Extract the (x, y) coordinate from the center of the cell holding the provided text.  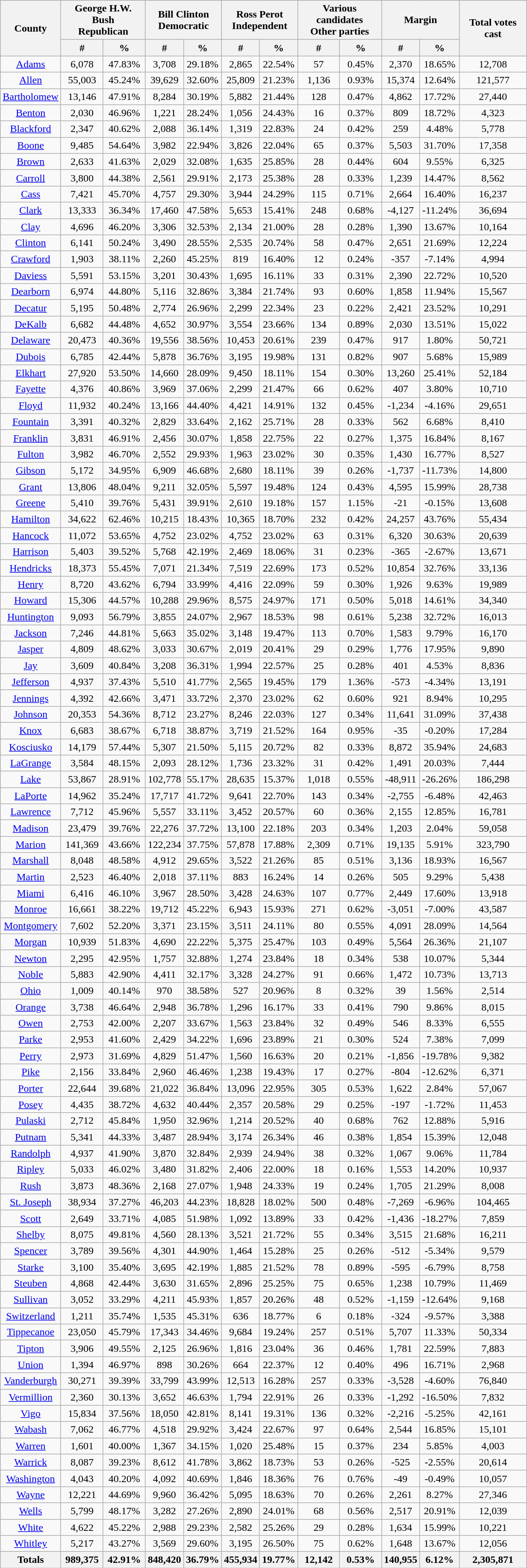
33.64% (203, 422)
-3,528 (401, 1381)
1,553 (401, 1169)
49.81% (124, 1234)
46.70% (124, 454)
15,834 (82, 1413)
5,116 (164, 292)
LaGrange (31, 763)
3,487 (164, 1137)
48.15% (124, 763)
Wayne (31, 1495)
20.52% (279, 1121)
4,411 (164, 974)
78 (319, 1267)
17 (319, 1072)
46.96% (124, 113)
4,092 (164, 1478)
43.62% (124, 584)
6,943 (240, 909)
38.56% (203, 340)
157 (319, 503)
32.84% (203, 1153)
30.63% (439, 536)
39.52% (124, 552)
27.07% (203, 1186)
4,868 (82, 1284)
1,736 (240, 763)
-7,269 (401, 1202)
2,173 (240, 178)
21.44% (279, 97)
5,916 (493, 1121)
-0.15% (439, 503)
-26.26% (439, 780)
1,563 (240, 1023)
3,609 (82, 665)
0.50% (361, 601)
Knox (31, 730)
Rush (31, 1186)
14,962 (82, 796)
3,208 (164, 665)
-197 (401, 1105)
4,994 (493, 259)
762 (401, 1121)
6,974 (82, 292)
5.85% (439, 1446)
37.43% (124, 682)
Ripley (31, 1169)
19,135 (401, 844)
0.70% (361, 633)
3,052 (82, 1300)
40.44% (203, 1105)
20.03% (439, 763)
-1,292 (401, 1397)
12,039 (493, 1511)
179 (319, 682)
-6.48% (439, 796)
46.63% (203, 1397)
9,641 (240, 796)
Shelby (31, 1234)
37.75% (203, 844)
19,712 (164, 909)
3,384 (240, 292)
3,554 (240, 324)
52.20% (124, 926)
989,375 (82, 1560)
Randolph (31, 1153)
1,491 (401, 763)
18.43% (203, 519)
40.00% (124, 1446)
2,561 (164, 178)
Fountain (31, 422)
17,460 (164, 210)
60 (319, 812)
3,480 (164, 1169)
305 (319, 1088)
-1,436 (401, 1218)
33.11% (203, 812)
30,271 (82, 1381)
44.81% (124, 633)
38.72% (124, 1105)
22.95% (279, 1088)
46.64% (124, 1007)
Tipton (31, 1348)
16,013 (493, 617)
1,214 (240, 1121)
0.56% (361, 1511)
38.87% (203, 730)
30.26% (203, 1365)
37,438 (493, 714)
1,535 (164, 1316)
18,373 (82, 568)
2,896 (240, 1284)
Various candidatesOther parties (340, 20)
Starke (31, 1267)
55.45% (124, 568)
5,341 (82, 1137)
34,340 (493, 601)
5,307 (164, 747)
42.90% (124, 974)
107 (319, 893)
15.39% (439, 1137)
3,471 (164, 698)
5.91% (439, 844)
32 (319, 1023)
25.48% (279, 1446)
-2.55% (439, 1462)
50,334 (493, 1332)
44.38% (124, 178)
24.07% (203, 617)
43.99% (203, 1381)
46.68% (203, 470)
Bill ClintonDemocratic (183, 20)
42.91% (124, 1560)
5,438 (493, 877)
Huntington (31, 617)
Whitley (31, 1544)
53.65% (124, 536)
33.99% (203, 584)
12,513 (240, 1381)
2,712 (82, 1121)
21.74% (279, 292)
27,346 (493, 1495)
-49 (401, 1478)
132 (319, 405)
-365 (401, 552)
33.72% (203, 698)
-0.20% (439, 730)
Newton (31, 958)
10,453 (240, 340)
-4.16% (439, 405)
5.68% (439, 357)
5,591 (82, 275)
-2,216 (401, 1413)
Madison (31, 828)
21.29% (439, 1186)
22.67% (279, 1430)
14.91% (279, 405)
37.27% (124, 1202)
3,789 (82, 1251)
-1,159 (401, 1300)
2,093 (164, 763)
Fayette (31, 389)
Vermillion (31, 1397)
31.09% (439, 714)
16.28% (279, 1381)
98 (319, 617)
38.22% (124, 909)
18.73% (279, 1462)
16,170 (493, 633)
2,552 (164, 454)
136 (319, 1413)
24.43% (279, 113)
3,870 (164, 1153)
3,584 (82, 763)
2,953 (82, 1040)
15,989 (493, 357)
Totals (31, 1560)
1,950 (164, 1121)
134 (319, 324)
1,464 (240, 1251)
Lawrence (31, 812)
27,440 (493, 97)
39.91% (203, 503)
40.32% (124, 422)
26.50% (279, 1544)
Total votes cast (493, 28)
0.95% (361, 730)
1,092 (240, 1218)
4,376 (82, 389)
1,601 (82, 1446)
3,521 (240, 1234)
47.91% (124, 97)
29,651 (493, 405)
Clark (31, 210)
271 (319, 909)
Johnson (31, 714)
0.77% (361, 893)
19.98% (279, 357)
25.85% (279, 161)
1,846 (240, 1478)
47.83% (124, 64)
70 (319, 1495)
664 (240, 1365)
4,595 (401, 487)
10,057 (493, 1478)
6,325 (493, 161)
St. Joseph (31, 1202)
11,453 (493, 1105)
36 (319, 1348)
4,392 (82, 698)
36.79% (203, 1560)
3,967 (164, 893)
Scott (31, 1218)
9.06% (439, 1153)
407 (401, 389)
Hendricks (31, 568)
Cass (31, 194)
37.06% (203, 389)
2,449 (401, 893)
10,291 (493, 308)
11,469 (493, 1284)
1,705 (401, 1186)
5,172 (82, 470)
4,696 (82, 227)
505 (401, 877)
33.29% (124, 1300)
34,622 (82, 519)
55,003 (82, 80)
51.98% (203, 1218)
8,410 (493, 422)
2,948 (164, 1007)
28,635 (240, 780)
Harrison (31, 552)
13,806 (82, 487)
George H.W. BushRepublican (103, 20)
6.12% (439, 1560)
22,276 (164, 828)
16,567 (493, 861)
3,652 (164, 1397)
1,430 (401, 454)
57,067 (493, 1088)
59,058 (493, 828)
48.62% (124, 649)
11,784 (493, 1153)
2,753 (82, 1023)
2,469 (240, 552)
Bartholomew (31, 97)
4,085 (164, 1218)
1,634 (401, 1527)
32.60% (203, 80)
4,809 (82, 649)
Porter (31, 1088)
0.40% (361, 1365)
23 (319, 308)
2,565 (240, 682)
13,191 (493, 682)
6,416 (82, 893)
4.48% (439, 129)
4,912 (164, 861)
0.35% (361, 454)
34.15% (203, 1446)
1,239 (401, 178)
1,648 (401, 1544)
2,633 (82, 161)
22.59% (439, 1348)
40.24% (124, 405)
44.80% (124, 292)
40.36% (124, 340)
-4.34% (439, 682)
Clinton (31, 243)
1,622 (401, 1088)
1,583 (401, 633)
20.72% (279, 747)
103 (319, 942)
16.84% (439, 438)
20,353 (82, 714)
10,710 (493, 389)
203 (319, 828)
57.44% (124, 747)
46.02% (124, 1169)
8,075 (82, 1234)
41.63% (124, 161)
5,375 (240, 942)
14,179 (82, 747)
Putnam (31, 1137)
3,148 (240, 633)
39.39% (124, 1381)
0.21% (361, 1056)
42.95% (124, 958)
22.69% (279, 568)
24.11% (279, 926)
2,421 (401, 308)
28.94% (203, 1137)
4,518 (164, 1430)
-357 (401, 259)
6,682 (82, 324)
8,712 (164, 714)
10.73% (439, 974)
33,136 (493, 568)
1,994 (240, 665)
11,641 (401, 714)
2,535 (240, 243)
2,347 (82, 129)
128 (319, 97)
76 (319, 1478)
36.34% (124, 210)
46 (319, 1137)
8,872 (401, 747)
232 (319, 519)
White (31, 1527)
883 (240, 877)
10,520 (493, 275)
5,344 (493, 958)
43,587 (493, 909)
0.25% (361, 1105)
5,597 (240, 487)
29.18% (203, 64)
18.36% (279, 1478)
2,514 (493, 991)
82 (319, 747)
Vanderburgh (31, 1381)
18.65% (439, 64)
29.65% (203, 861)
Delaware (31, 340)
Jefferson (31, 682)
16.63% (279, 1056)
30.97% (203, 324)
2,664 (401, 194)
12,048 (493, 1137)
2,360 (82, 1397)
55,434 (493, 519)
0.41% (361, 1007)
12.64% (439, 80)
164 (319, 730)
4,560 (164, 1234)
Ohio (31, 991)
0.43% (361, 487)
46.97% (124, 1365)
23.27% (203, 714)
Ross PerotIndependent (259, 20)
898 (164, 1365)
22 (319, 438)
18.77% (279, 1316)
-2.67% (439, 552)
35.94% (439, 747)
2,680 (240, 470)
2,390 (401, 275)
53.15% (124, 275)
3,201 (164, 275)
13,713 (493, 974)
19.77% (279, 1560)
4,421 (240, 405)
127 (319, 714)
20.96% (279, 991)
30 (319, 454)
2,261 (401, 1495)
3,428 (240, 893)
Owen (31, 1023)
3,282 (164, 1511)
25.26% (279, 1527)
22.00% (279, 1169)
17,358 (493, 145)
14,660 (164, 373)
County (31, 28)
15,374 (401, 80)
2,125 (164, 1348)
18.53% (279, 617)
Jay (31, 665)
36,694 (493, 210)
2,155 (401, 812)
35.40% (124, 1267)
36.78% (203, 1007)
29.23% (203, 1527)
131 (319, 357)
28,738 (493, 487)
6 (319, 1316)
13.51% (439, 324)
13,333 (82, 210)
22.94% (203, 145)
45.79% (124, 1332)
Martin (31, 877)
16,661 (82, 909)
39.23% (124, 1462)
Howard (31, 601)
22.72% (439, 275)
15.28% (279, 1251)
76,840 (493, 1381)
2,018 (164, 877)
4,091 (401, 926)
9,684 (240, 1332)
2,429 (164, 1040)
1.80% (439, 340)
2,988 (164, 1527)
39.56% (124, 1251)
17,284 (493, 730)
Lake (31, 780)
25.41% (439, 373)
5,564 (401, 942)
-21 (401, 503)
4,043 (82, 1478)
20.58% (279, 1105)
10.79% (439, 1284)
6,320 (401, 536)
-0.49% (439, 1478)
-2,755 (401, 796)
31.69% (124, 1056)
19.24% (279, 1332)
4,622 (82, 1527)
3,100 (82, 1267)
9,450 (240, 373)
3,515 (401, 1234)
9,382 (493, 1056)
5,799 (82, 1511)
20.74% (279, 243)
9.86% (439, 1007)
0.23% (361, 552)
8,246 (240, 714)
Margin (421, 20)
1,203 (401, 828)
970 (164, 991)
2.84% (439, 1088)
3,862 (240, 1462)
20.26% (279, 1300)
1,067 (401, 1153)
-804 (401, 1072)
3,738 (82, 1007)
141,369 (82, 844)
45.24% (124, 80)
20,639 (493, 536)
9,960 (164, 1495)
24.63% (279, 893)
Fulton (31, 454)
Wabash (31, 1430)
-4,127 (401, 210)
41.60% (124, 1040)
17.95% (439, 649)
38.58% (203, 991)
0.48% (361, 1202)
45.70% (124, 194)
30.13% (124, 1397)
1,816 (240, 1348)
0.76% (361, 1478)
Wells (31, 1511)
9,211 (164, 487)
16,237 (493, 194)
3,136 (401, 861)
5,778 (493, 129)
11.33% (439, 1332)
40.84% (124, 665)
34.46% (203, 1332)
51.83% (124, 942)
42,161 (493, 1413)
5,768 (164, 552)
32.96% (203, 1121)
28.50% (203, 893)
1,781 (401, 1348)
-595 (401, 1267)
4,003 (493, 1446)
0.22% (361, 308)
46.40% (124, 877)
113 (319, 633)
122,234 (164, 844)
43.66% (124, 844)
50,721 (493, 340)
Decatur (31, 308)
12,708 (493, 64)
80 (319, 926)
30.67% (203, 649)
16 (319, 113)
4,690 (164, 942)
40.62% (124, 129)
38 (319, 1153)
Floyd (31, 405)
20,614 (493, 1462)
58 (319, 243)
1,274 (240, 958)
9,890 (493, 649)
1.56% (439, 991)
42.66% (124, 698)
18,828 (240, 1202)
31.82% (203, 1169)
27,920 (82, 373)
17.72% (439, 97)
Washington (31, 1478)
2,029 (164, 161)
2,968 (493, 1365)
1,136 (319, 80)
154 (319, 373)
1,560 (240, 1056)
7,246 (82, 633)
2,260 (164, 259)
2,523 (82, 877)
6,141 (82, 243)
8,758 (493, 1267)
23,050 (82, 1332)
1,390 (401, 227)
2,939 (240, 1153)
5,217 (82, 1544)
36.84% (203, 1088)
21.23% (279, 80)
921 (401, 698)
3,569 (164, 1544)
16.71% (439, 1365)
24.94% (279, 1153)
15.93% (279, 909)
Pike (31, 1072)
13,166 (164, 405)
45.84% (124, 1121)
Warren (31, 1446)
-512 (401, 1251)
4,757 (164, 194)
DeKalb (31, 324)
14,800 (493, 470)
22.57% (279, 665)
36.42% (203, 1495)
19,989 (493, 584)
Tippecanoe (31, 1332)
28.12% (203, 763)
455,934 (240, 1560)
1,472 (401, 974)
9.63% (439, 584)
32.86% (203, 292)
25.38% (279, 178)
13,100 (240, 828)
22.04% (279, 145)
171 (319, 601)
Marshall (31, 861)
40.20% (124, 1478)
-7.00% (439, 909)
46,203 (164, 1202)
41.78% (203, 1462)
3,452 (240, 812)
-5.25% (439, 1413)
173 (319, 568)
91 (319, 974)
104,465 (493, 1202)
9.79% (439, 633)
21.47% (279, 389)
22.22% (203, 942)
Monroe (31, 909)
46.91% (124, 438)
3,695 (164, 1267)
Orange (31, 1007)
1,854 (401, 1137)
496 (401, 1365)
7,444 (493, 763)
7,099 (493, 1040)
24.27% (279, 974)
401 (401, 665)
8,141 (240, 1413)
-3,051 (401, 909)
32.08% (203, 161)
30.19% (203, 97)
47.58% (203, 210)
2,134 (240, 227)
7,071 (164, 568)
52,184 (493, 373)
Carroll (31, 178)
323,790 (493, 844)
Crawford (31, 259)
7,519 (240, 568)
7,062 (82, 1430)
33.84% (124, 1072)
3,306 (164, 227)
5,018 (401, 601)
3,906 (82, 1348)
917 (401, 340)
538 (401, 958)
25.71% (279, 422)
1,635 (240, 161)
20.41% (279, 649)
Boone (31, 145)
2,829 (164, 422)
46.20% (124, 227)
Adams (31, 64)
24 (319, 129)
604 (401, 161)
28.55% (203, 243)
16.24% (279, 877)
48.17% (124, 1511)
25,809 (240, 80)
4,829 (164, 1056)
12.88% (439, 1121)
8,562 (493, 178)
3,490 (164, 243)
-48,911 (401, 780)
22.54% (279, 64)
46.77% (124, 1430)
21.50% (203, 747)
14 (319, 877)
45.31% (203, 1316)
121,577 (493, 80)
1,020 (240, 1446)
18,050 (164, 1413)
2,890 (240, 1511)
5,653 (240, 210)
1,695 (240, 275)
Brown (31, 161)
21.00% (279, 227)
6,555 (493, 1023)
8 (319, 991)
10,164 (493, 227)
32.76% (439, 568)
0.82% (361, 357)
11,072 (82, 536)
239 (319, 340)
0.44% (361, 161)
2,967 (240, 617)
16,781 (493, 812)
44.33% (124, 1137)
53 (319, 1462)
Miami (31, 893)
20 (319, 1056)
-12.64% (439, 1300)
13,608 (493, 503)
124 (319, 487)
3,826 (240, 145)
0.46% (361, 1348)
Henry (31, 584)
21.69% (439, 243)
15,101 (493, 1430)
2,309 (319, 844)
1,696 (240, 1040)
-5.34% (439, 1251)
1,885 (240, 1267)
2,207 (164, 1023)
0.16% (361, 1169)
5,510 (164, 682)
46.46% (203, 1072)
7,602 (82, 926)
63 (319, 536)
12.85% (439, 812)
-16.50% (439, 1397)
2,973 (82, 1056)
Steuben (31, 1284)
18.02% (279, 1202)
13,260 (401, 373)
4,632 (164, 1105)
9,485 (82, 145)
0.65% (361, 1284)
12,221 (82, 1495)
Elkhart (31, 373)
234 (401, 1446)
Greene (31, 503)
44.90% (203, 1251)
6,371 (493, 1072)
2,406 (240, 1169)
22.03% (279, 714)
6,909 (164, 470)
68 (319, 1511)
500 (319, 1202)
39,629 (164, 80)
39.68% (124, 1088)
26.36% (439, 942)
44.57% (124, 601)
32.88% (203, 958)
21,022 (164, 1088)
2,456 (164, 438)
2,517 (401, 1511)
48.36% (124, 1186)
1,056 (240, 113)
15.37% (279, 780)
140,955 (401, 1560)
20.91% (439, 1511)
0.61% (361, 617)
1,211 (82, 1316)
Blackford (31, 129)
17,343 (164, 1332)
Daviess (31, 275)
2,305,871 (493, 1560)
53.50% (124, 373)
41.90% (124, 1153)
8.27% (439, 1495)
22,644 (82, 1088)
0.18% (361, 1316)
-18.27% (439, 1218)
15,567 (493, 292)
5,403 (82, 552)
48.04% (124, 487)
0.66% (361, 974)
22.09% (279, 584)
8,048 (82, 861)
5,557 (164, 812)
48.58% (124, 861)
19.47% (279, 633)
-9.57% (439, 1316)
15,022 (493, 324)
24.97% (279, 601)
8,575 (240, 601)
3,388 (493, 1316)
562 (401, 422)
85 (319, 861)
15 (319, 1446)
3.80% (439, 389)
40.14% (124, 991)
Union (31, 1365)
27.26% (203, 1511)
3,391 (82, 422)
5,033 (82, 1169)
12,224 (493, 243)
40 (319, 1121)
3,800 (82, 178)
1,776 (401, 649)
56.79% (124, 617)
6,683 (82, 730)
Grant (31, 487)
25.47% (279, 942)
44.40% (203, 405)
Marion (31, 844)
2,357 (240, 1105)
1,963 (240, 454)
-1,856 (401, 1056)
19 (319, 1186)
62 (319, 698)
29.91% (203, 178)
1,926 (401, 584)
8.94% (439, 698)
21 (319, 1040)
259 (401, 129)
2,088 (164, 129)
37.11% (203, 877)
19.45% (279, 682)
4,301 (164, 1251)
Hancock (31, 536)
1,018 (319, 780)
45.96% (124, 812)
9.29% (439, 877)
-1.72% (439, 1105)
13.89% (279, 1218)
7,712 (82, 812)
55 (319, 1234)
36.14% (203, 129)
38,934 (82, 1202)
62.46% (124, 519)
23.52% (439, 308)
2,156 (82, 1072)
Spencer (31, 1251)
15.41% (279, 210)
2,651 (401, 243)
29.96% (203, 601)
2,610 (240, 503)
65 (319, 145)
5,707 (401, 1332)
-6.96% (439, 1202)
57,878 (240, 844)
32.72% (439, 617)
3,371 (164, 926)
34.95% (124, 470)
Gibson (31, 470)
5,882 (240, 97)
36.76% (203, 357)
102,778 (164, 780)
20,473 (82, 340)
Dearborn (31, 292)
33.71% (124, 1218)
25.25% (279, 1284)
44.23% (203, 1202)
5,095 (240, 1495)
43.27% (124, 1544)
17,717 (164, 796)
50.48% (124, 308)
46.10% (124, 893)
14.47% (439, 178)
-1,737 (401, 470)
1,367 (164, 1446)
3,522 (240, 861)
43.76% (439, 519)
14.61% (439, 601)
24,683 (493, 747)
22.83% (279, 129)
3,708 (164, 64)
9,093 (82, 617)
44.69% (124, 1495)
21,107 (493, 942)
19.43% (279, 1072)
Jackson (31, 633)
22.34% (279, 308)
13,918 (493, 893)
38.67% (124, 730)
23.32% (279, 763)
45.25% (203, 259)
0.38% (361, 1137)
Hamilton (31, 519)
1,903 (82, 259)
19.48% (279, 487)
18.70% (279, 519)
1,757 (164, 958)
32.05% (203, 487)
17.60% (439, 893)
5,238 (401, 617)
28.13% (203, 1234)
24.29% (279, 194)
97 (319, 1430)
-11.24% (439, 210)
Parke (31, 1040)
-35 (401, 730)
23.89% (279, 1040)
34.22% (203, 1040)
4.53% (439, 665)
2,774 (164, 308)
2,865 (240, 64)
33,799 (164, 1381)
2,162 (240, 422)
4,416 (240, 584)
8,015 (493, 1007)
42,463 (493, 796)
5,410 (82, 503)
-19.78% (439, 1056)
10,215 (164, 519)
10.07% (439, 958)
2.04% (439, 828)
3,873 (82, 1186)
23,479 (82, 828)
23.04% (279, 1348)
5,663 (164, 633)
14,564 (493, 926)
40.86% (124, 389)
48 (319, 1300)
1,794 (240, 1397)
24.33% (279, 1186)
3,511 (240, 926)
41.77% (203, 682)
93 (319, 292)
Noble (31, 974)
Allen (31, 80)
16.85% (439, 1430)
1,394 (82, 1365)
5,503 (401, 145)
29.60% (203, 1544)
10,854 (401, 568)
-12.62% (439, 1072)
2,544 (401, 1430)
3,174 (240, 1137)
1,221 (164, 113)
5,195 (82, 308)
9,579 (493, 1251)
0.36% (361, 812)
Montgomery (31, 926)
18.93% (439, 861)
2,295 (82, 958)
24,257 (401, 519)
4,862 (401, 97)
12,142 (319, 1560)
22.18% (279, 828)
10,937 (493, 1169)
10,939 (82, 942)
-324 (401, 1316)
21.68% (439, 1234)
1,857 (240, 1300)
1.36% (361, 682)
7,859 (493, 1218)
819 (240, 259)
-573 (401, 682)
19.18% (279, 503)
Perry (31, 1056)
8,008 (493, 1186)
66 (319, 389)
Warrick (31, 1462)
248 (319, 210)
13,146 (82, 97)
29.93% (203, 454)
Clay (31, 227)
42.00% (124, 1023)
527 (240, 991)
26.34% (279, 1137)
10,288 (164, 601)
36.31% (203, 665)
3,033 (164, 649)
18.72% (439, 113)
Pulaski (31, 1121)
12,056 (493, 1544)
49.55% (124, 1348)
-6.79% (439, 1267)
636 (240, 1316)
Kosciusko (31, 747)
19.31% (279, 1413)
8,720 (82, 584)
32.53% (203, 227)
2,649 (82, 1218)
1,296 (240, 1007)
59 (319, 584)
23.15% (203, 926)
Jasper (31, 649)
9,168 (493, 1300)
16.77% (439, 454)
28.91% (124, 780)
28.24% (203, 113)
18.06% (279, 552)
29.30% (203, 194)
22.37% (279, 1365)
1,375 (401, 438)
14.20% (439, 1169)
Dubois (31, 357)
6,785 (82, 357)
5,431 (164, 503)
Jennings (31, 698)
15,306 (82, 601)
22.75% (279, 438)
Sullivan (31, 1300)
1.15% (361, 503)
4,323 (493, 113)
31.70% (439, 145)
23.66% (279, 324)
7.38% (439, 1040)
30.43% (203, 275)
6.68% (439, 422)
524 (401, 1040)
3,944 (240, 194)
9.55% (439, 161)
3,719 (240, 730)
16.11% (279, 275)
35.24% (124, 796)
8,284 (164, 97)
10,295 (493, 698)
42.81% (203, 1413)
54.36% (124, 714)
5,883 (82, 974)
38.11% (124, 259)
31.65% (203, 1284)
10,221 (493, 1527)
7,883 (493, 1348)
41.72% (203, 796)
1,948 (240, 1186)
8,167 (493, 438)
546 (401, 1023)
16,211 (493, 1234)
20.57% (279, 812)
40.69% (203, 1478)
8,836 (493, 665)
2,960 (164, 1072)
20.61% (279, 340)
22.70% (279, 796)
7,421 (82, 194)
11.94% (439, 292)
11,932 (82, 405)
37.56% (124, 1413)
33.67% (203, 1023)
5,878 (164, 357)
53,867 (82, 780)
1,319 (240, 129)
-11.73% (439, 470)
18.63% (279, 1495)
0.93% (361, 80)
8.33% (439, 1023)
-525 (401, 1462)
0.64% (361, 1430)
13,096 (240, 1088)
57 (319, 64)
45.93% (203, 1300)
Franklin (31, 438)
143 (319, 796)
1,009 (82, 991)
32.17% (203, 974)
3,630 (164, 1284)
2,582 (240, 1527)
26 (319, 1397)
37.72% (203, 828)
13,671 (493, 552)
44.48% (124, 324)
22.91% (279, 1397)
3,424 (240, 1430)
0.29% (361, 649)
8,087 (82, 1462)
3,831 (82, 438)
-4.60% (439, 1381)
21.72% (279, 1234)
Morgan (31, 942)
2,019 (240, 649)
186,298 (493, 780)
6,718 (164, 730)
19,556 (164, 340)
54.64% (124, 145)
Benton (31, 113)
5,115 (240, 747)
Switzerland (31, 1316)
55.17% (203, 780)
3,855 (164, 617)
848,420 (164, 1560)
4,652 (164, 324)
Vigo (31, 1413)
7,832 (493, 1397)
3,969 (164, 389)
50.24% (124, 243)
Posey (31, 1105)
LaPorte (31, 796)
907 (401, 357)
4,211 (164, 1300)
10,365 (240, 519)
6,794 (164, 584)
30.07% (203, 438)
-7.14% (439, 259)
29.92% (203, 1430)
-1,234 (401, 405)
790 (401, 1007)
35.02% (203, 633)
6,078 (82, 64)
8,612 (164, 1462)
809 (401, 113)
115 (319, 194)
21.26% (279, 861)
17.88% (279, 844)
2,168 (164, 1186)
21.34% (203, 568)
3,328 (240, 974)
24.01% (279, 1511)
16.17% (279, 1007)
4,435 (82, 1105)
51.47% (203, 1056)
35.74% (124, 1316)
8,527 (493, 454)
